Extract the [x, y] coordinate from the center of the cell holding the provided text.  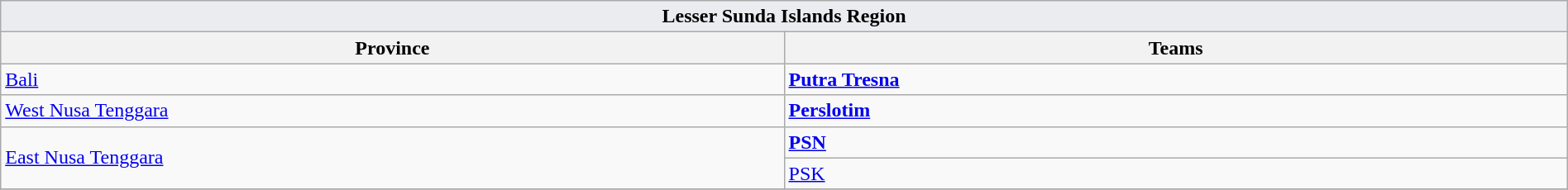
West Nusa Tenggara [392, 111]
Bali [392, 79]
PSK [1176, 173]
Province [392, 48]
East Nusa Tenggara [392, 158]
Putra Tresna [1176, 79]
PSN [1176, 142]
Teams [1176, 48]
Perslotim [1176, 111]
Lesser Sunda Islands Region [784, 17]
